Scan for the cell matching the given text and deliver its (X, Y) coordinate at center. 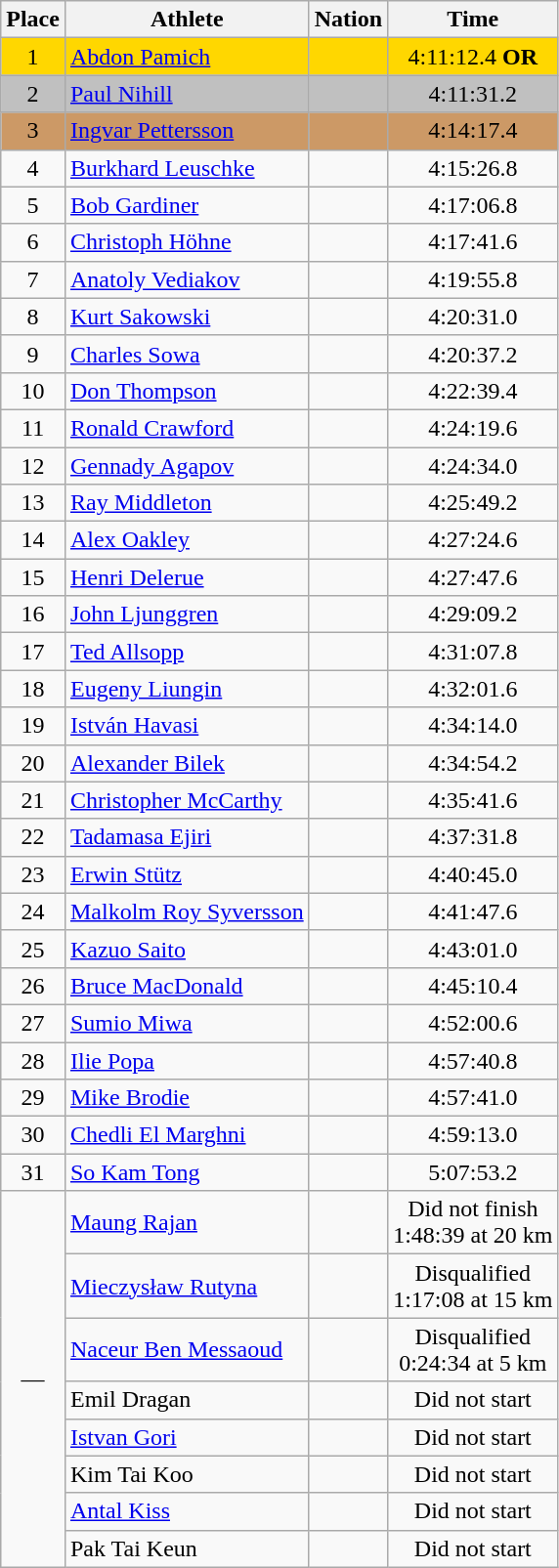
4:37:31.8 (473, 837)
John Ljunggren (187, 614)
Kazuo Saito (187, 949)
Bruce MacDonald (187, 986)
29 (33, 1098)
4:17:06.8 (473, 205)
— (33, 1379)
20 (33, 763)
Burkhard Leuschke (187, 168)
6 (33, 242)
23 (33, 874)
Did not finish 1:48:39 at 20 km (473, 1223)
4:11:12.4 OR (473, 57)
18 (33, 689)
Paul Nihill (187, 94)
11 (33, 428)
Abdon Pamich (187, 57)
4 (33, 168)
4:43:01.0 (473, 949)
Sumio Miwa (187, 1023)
4:52:00.6 (473, 1023)
21 (33, 800)
4:29:09.2 (473, 614)
Tadamasa Ejiri (187, 837)
4:11:31.2 (473, 94)
Malkolm Roy Syversson (187, 911)
27 (33, 1023)
5:07:53.2 (473, 1172)
4:35:41.6 (473, 800)
Christoph Höhne (187, 242)
Mieczysław Rutyna (187, 1286)
Disqualified 1:17:08 at 15 km (473, 1286)
4:59:13.0 (473, 1135)
Henri Delerue (187, 577)
16 (33, 614)
4:34:54.2 (473, 763)
Pak Tai Keun (187, 1548)
4:25:49.2 (473, 503)
4:24:19.6 (473, 428)
Mike Brodie (187, 1098)
22 (33, 837)
4:57:40.8 (473, 1060)
4:22:39.4 (473, 391)
25 (33, 949)
István Havasi (187, 726)
4:32:01.6 (473, 689)
17 (33, 652)
10 (33, 391)
Athlete (187, 20)
Ronald Crawford (187, 428)
Bob Gardiner (187, 205)
30 (33, 1135)
9 (33, 354)
4:17:41.6 (473, 242)
4:20:37.2 (473, 354)
Time (473, 20)
4:15:26.8 (473, 168)
4:40:45.0 (473, 874)
3 (33, 131)
28 (33, 1060)
19 (33, 726)
24 (33, 911)
Maung Rajan (187, 1223)
4:45:10.4 (473, 986)
Chedli El Marghni (187, 1135)
4:24:34.0 (473, 466)
Nation (348, 20)
Kurt Sakowski (187, 317)
4:20:31.0 (473, 317)
4:14:17.4 (473, 131)
Ingvar Pettersson (187, 131)
26 (33, 986)
2 (33, 94)
5 (33, 205)
4:31:07.8 (473, 652)
7 (33, 279)
1 (33, 57)
4:34:14.0 (473, 726)
4:41:47.6 (473, 911)
Anatoly Vediakov (187, 279)
4:19:55.8 (473, 279)
14 (33, 540)
Eugeny Liungin (187, 689)
Ilie Popa (187, 1060)
Kim Tai Koo (187, 1474)
Naceur Ben Messaoud (187, 1350)
Christopher McCarthy (187, 800)
4:27:47.6 (473, 577)
Alex Oakley (187, 540)
Ted Allsopp (187, 652)
12 (33, 466)
Emil Dragan (187, 1400)
Erwin Stütz (187, 874)
Place (33, 20)
Antal Kiss (187, 1511)
Charles Sowa (187, 354)
Disqualified 0:24:34 at 5 km (473, 1350)
13 (33, 503)
Gennady Agapov (187, 466)
Don Thompson (187, 391)
So Kam Tong (187, 1172)
Alexander Bilek (187, 763)
4:27:24.6 (473, 540)
31 (33, 1172)
15 (33, 577)
4:57:41.0 (473, 1098)
Istvan Gori (187, 1437)
Ray Middleton (187, 503)
8 (33, 317)
